Locate the cell with the specified text and output its [x, y] center coordinate. 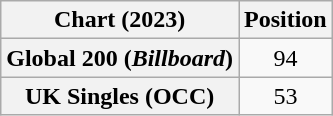
53 [285, 96]
UK Singles (OCC) [120, 96]
Global 200 (Billboard) [120, 58]
94 [285, 58]
Position [285, 20]
Chart (2023) [120, 20]
